Search for the cell housing the specified text and yield its [x, y] center coordinate. 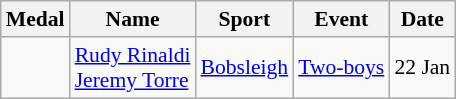
22 Jan [422, 68]
Bobsleigh [244, 68]
Two-boys [341, 68]
Rudy RinaldiJeremy Torre [133, 68]
Date [422, 19]
Medal [36, 19]
Event [341, 19]
Sport [244, 19]
Name [133, 19]
